From the cell containing the given text, extract its center point as [X, Y] coordinate. 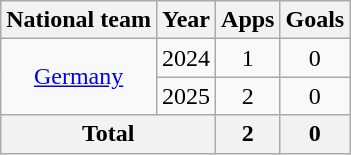
1 [248, 58]
Apps [248, 20]
Germany [79, 77]
2024 [186, 58]
Total [108, 134]
Year [186, 20]
National team [79, 20]
2025 [186, 96]
Goals [315, 20]
